Capture the cell that displays the provided text and extract its (X, Y) central coordinate. 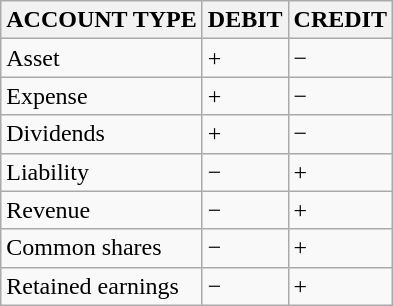
CREDIT (340, 20)
Revenue (102, 210)
Dividends (102, 134)
Retained earnings (102, 286)
DEBIT (245, 20)
Common shares (102, 248)
Expense (102, 96)
Liability (102, 172)
ACCOUNT TYPE (102, 20)
Asset (102, 58)
